Detect which cell encompasses the target text, then output its (x, y) center coordinate. 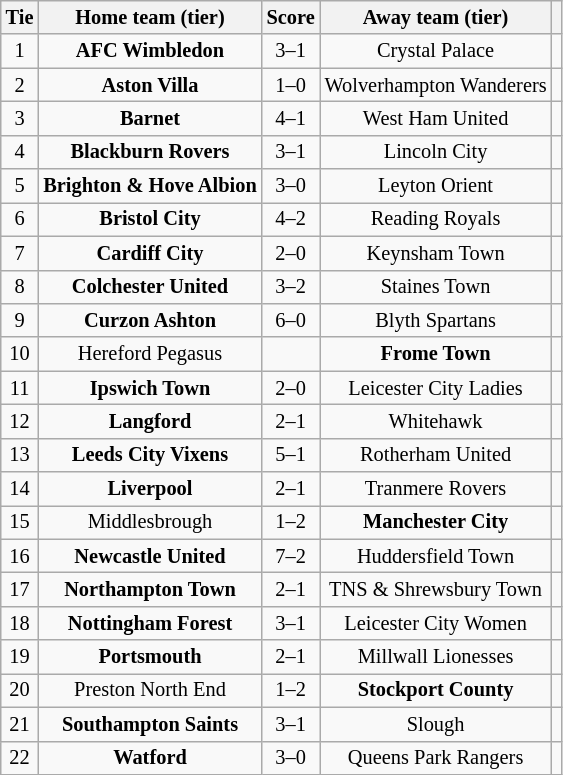
Leeds City Vixens (150, 455)
Hereford Pegasus (150, 354)
Ipswich Town (150, 388)
Huddersfield Town (436, 556)
Leicester City Ladies (436, 388)
Nottingham Forest (150, 623)
Barnet (150, 118)
AFC Wimbledon (150, 51)
Bristol City (150, 219)
Millwall Lionesses (436, 657)
7–2 (291, 556)
Frome Town (436, 354)
Stockport County (436, 690)
4–2 (291, 219)
Whitehawk (436, 421)
5–1 (291, 455)
Cardiff City (150, 253)
Crystal Palace (436, 51)
2 (20, 85)
17 (20, 589)
Northampton Town (150, 589)
1–0 (291, 85)
Slough (436, 724)
22 (20, 758)
Away team (tier) (436, 17)
Watford (150, 758)
TNS & Shrewsbury Town (436, 589)
Middlesbrough (150, 522)
15 (20, 522)
13 (20, 455)
3 (20, 118)
1 (20, 51)
Aston Villa (150, 85)
21 (20, 724)
7 (20, 253)
Wolverhampton Wanderers (436, 85)
Preston North End (150, 690)
4–1 (291, 118)
20 (20, 690)
Tie (20, 17)
Liverpool (150, 489)
Reading Royals (436, 219)
Portsmouth (150, 657)
5 (20, 186)
Southampton Saints (150, 724)
3–2 (291, 287)
Langford (150, 421)
Staines Town (436, 287)
Rotherham United (436, 455)
12 (20, 421)
18 (20, 623)
6 (20, 219)
Queens Park Rangers (436, 758)
6–0 (291, 320)
19 (20, 657)
Curzon Ashton (150, 320)
Blackburn Rovers (150, 152)
Newcastle United (150, 556)
4 (20, 152)
16 (20, 556)
Home team (tier) (150, 17)
Leicester City Women (436, 623)
10 (20, 354)
Lincoln City (436, 152)
11 (20, 388)
Tranmere Rovers (436, 489)
Score (291, 17)
Keynsham Town (436, 253)
8 (20, 287)
Colchester United (150, 287)
9 (20, 320)
West Ham United (436, 118)
Brighton & Hove Albion (150, 186)
Leyton Orient (436, 186)
Manchester City (436, 522)
14 (20, 489)
Blyth Spartans (436, 320)
